Capture the cell that displays the provided text and extract its (x, y) central coordinate. 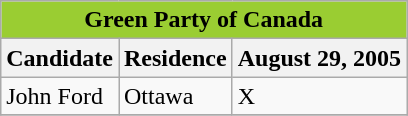
X (319, 96)
August 29, 2005 (319, 58)
Green Party of Canada (204, 20)
Candidate (60, 58)
Residence (175, 58)
Ottawa (175, 96)
John Ford (60, 96)
